Provide the (X, Y) coordinate of the cell's center where the given text is located.  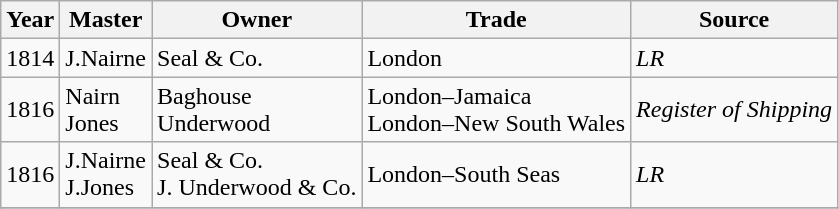
London–South Seas (496, 174)
Seal & Co.J. Underwood & Co. (257, 174)
Master (106, 20)
BaghouseUnderwood (257, 110)
London (496, 58)
Owner (257, 20)
Year (30, 20)
Seal & Co. (257, 58)
Source (734, 20)
Register of Shipping (734, 110)
J.Nairne (106, 58)
Trade (496, 20)
NairnJones (106, 110)
J.NairneJ.Jones (106, 174)
London–JamaicaLondon–New South Wales (496, 110)
1814 (30, 58)
